Scan for the cell matching the given text and deliver its [x, y] coordinate at center. 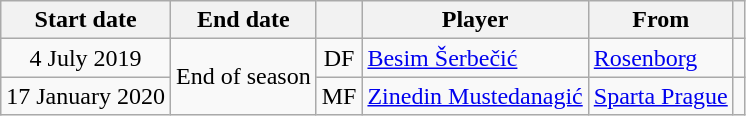
Rosenborg [660, 58]
Player [475, 20]
17 January 2020 [86, 96]
From [660, 20]
End of season [243, 77]
DF [339, 58]
MF [339, 96]
Besim Šerbečić [475, 58]
Sparta Prague [660, 96]
Zinedin Mustedanagić [475, 96]
Start date [86, 20]
4 July 2019 [86, 58]
End date [243, 20]
